Locate the cell with the specified text and output its [x, y] center coordinate. 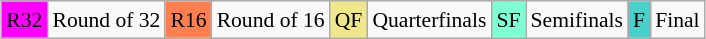
Round of 32 [106, 20]
R16 [188, 20]
R32 [24, 20]
QF [349, 20]
Quarterfinals [429, 20]
Final [678, 20]
SF [508, 20]
Semifinals [577, 20]
F [639, 20]
Round of 16 [271, 20]
